From the cell containing the given text, extract its center point as (x, y) coordinate. 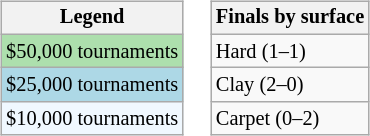
Carpet (0–2) (290, 119)
Finals by surface (290, 18)
$10,000 tournaments (92, 119)
$50,000 tournaments (92, 51)
Legend (92, 18)
Clay (2–0) (290, 85)
Hard (1–1) (290, 51)
$25,000 tournaments (92, 85)
